Return [X, Y] of the center of cell containing provided text 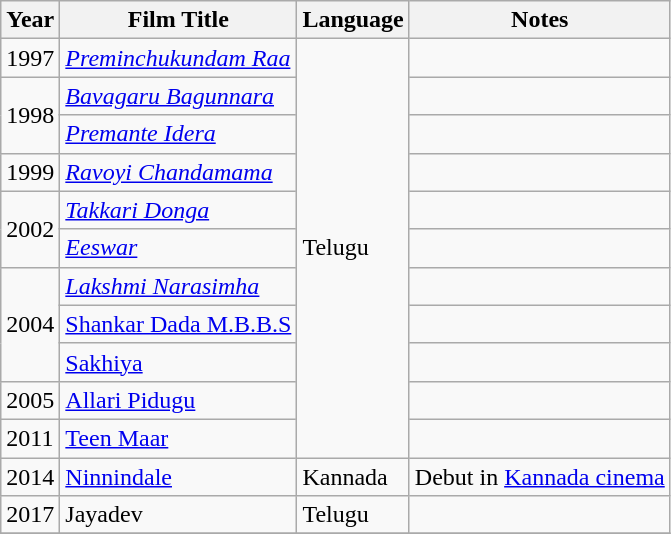
Preminchukundam Raa [178, 58]
Debut in Kannada cinema [540, 477]
Takkari Donga [178, 210]
Shankar Dada M.B.B.S [178, 324]
Language [353, 20]
Notes [540, 20]
Film Title [178, 20]
2002 [30, 229]
2011 [30, 438]
2005 [30, 400]
Lakshmi Narasimha [178, 286]
1999 [30, 172]
Jayadev [178, 515]
Ninnindale [178, 477]
Kannada [353, 477]
2014 [30, 477]
Year [30, 20]
Sakhiya [178, 362]
2004 [30, 324]
Bavagaru Bagunnara [178, 96]
Allari Pidugu [178, 400]
Teen Maar [178, 438]
Ravoyi Chandamama [178, 172]
1998 [30, 115]
1997 [30, 58]
2017 [30, 515]
Eeswar [178, 248]
Premante Idera [178, 134]
